Pinpoint the cell where the given text exists, returning its [X, Y] midpoint coordinate. 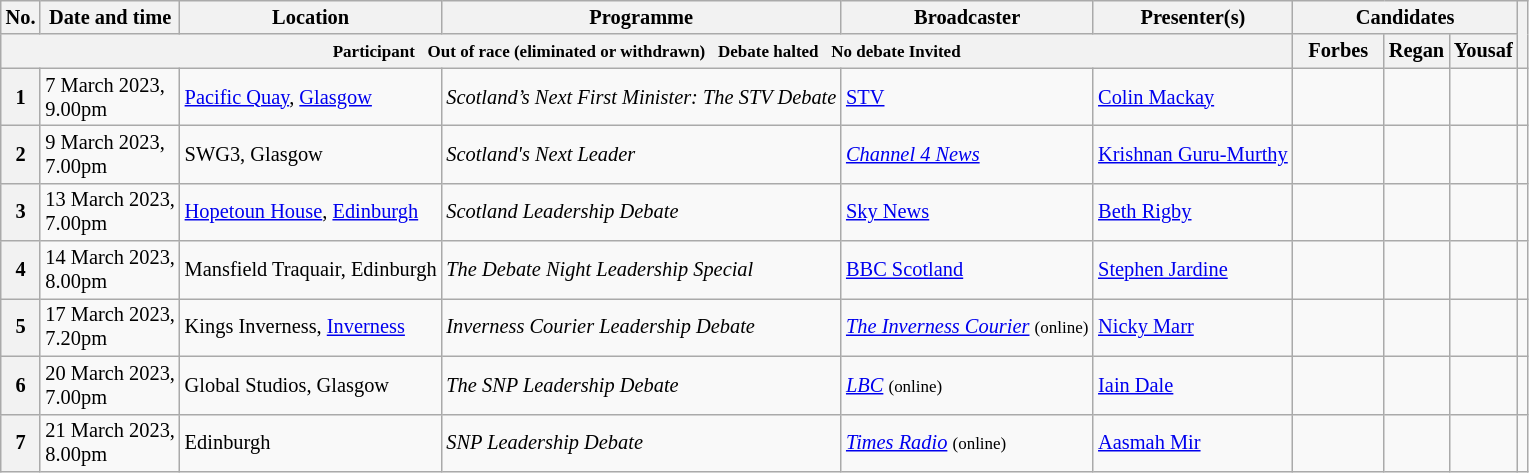
Aasmah Mir [1192, 443]
Channel 4 News [967, 154]
Nicky Marr [1192, 327]
Location [311, 17]
Yousaf [1484, 51]
Colin Mackay [1192, 97]
SNP Leadership Debate [641, 443]
21 March 2023,8.00pm [110, 443]
Scotland Leadership Debate [641, 212]
7 March 2023,9.00pm [110, 97]
The SNP Leadership Debate [641, 385]
4 [21, 270]
Hopetoun House, Edinburgh [311, 212]
Regan [1416, 51]
20 March 2023,7.00pm [110, 385]
9 March 2023,7.00pm [110, 154]
Programme [641, 17]
Pacific Quay, Glasgow [311, 97]
1 [21, 97]
17 March 2023,7.20pm [110, 327]
Beth Rigby [1192, 212]
SWG3, Glasgow [311, 154]
Broadcaster [967, 17]
Presenter(s) [1192, 17]
BBC Scotland [967, 270]
Forbes [1338, 51]
The Debate Night Leadership Special [641, 270]
LBC (online) [967, 385]
Candidates [1406, 17]
Kings Inverness, Inverness [311, 327]
3 [21, 212]
Sky News [967, 212]
The Inverness Courier (online) [967, 327]
STV [967, 97]
Iain Dale [1192, 385]
Times Radio (online) [967, 443]
13 March 2023,7.00pm [110, 212]
No. [21, 17]
Krishnan Guru-Murthy [1192, 154]
Scotland's Next Leader [641, 154]
Date and time [110, 17]
6 [21, 385]
14 March 2023,8.00pm [110, 270]
Mansfield Traquair, Edinburgh [311, 270]
5 [21, 327]
Scotland’s Next First Minister: The STV Debate [641, 97]
Global Studios, Glasgow [311, 385]
Participant Out of race (eliminated or withdrawn) Debate halted No debate Invited [647, 51]
7 [21, 443]
Edinburgh [311, 443]
Stephen Jardine [1192, 270]
Inverness Courier Leadership Debate [641, 327]
2 [21, 154]
